Locate the cell with the specified text and output its (x, y) center coordinate. 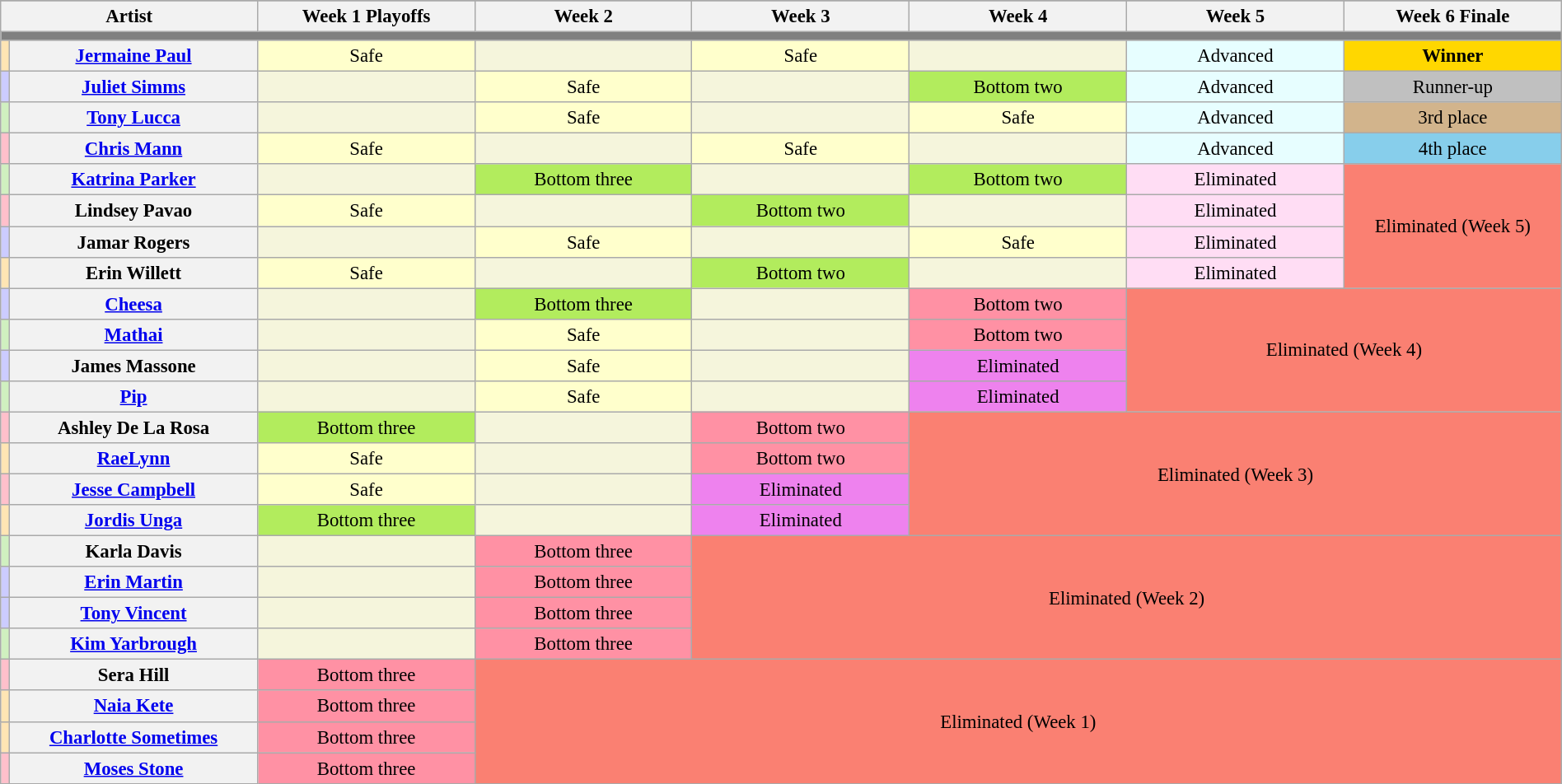
RaeLynn (133, 459)
Week 5 (1236, 16)
Jesse Campbell (133, 489)
Mathai (133, 334)
Sera Hill (133, 675)
Erin Martin (133, 582)
Charlotte Sometimes (133, 737)
Eliminated (Week 3) (1236, 474)
Cheesa (133, 304)
James Massone (133, 366)
Eliminated (Week 1) (1018, 721)
Week 4 (1018, 16)
Chris Mann (133, 149)
Week 3 (801, 16)
Pip (133, 397)
Week 1 Playoffs (367, 16)
Karla Davis (133, 552)
Jermaine Paul (133, 56)
Eliminated (Week 5) (1452, 226)
Katrina Parker (133, 180)
Kim Yarbrough (133, 644)
Eliminated (Week 4) (1345, 350)
Ashley De La Rosa (133, 427)
Jamar Rogers (133, 242)
Erin Willett (133, 273)
Week 6 Finale (1452, 16)
Week 2 (583, 16)
Naia Kete (133, 707)
Tony Lucca (133, 118)
Jordis Unga (133, 520)
3rd place (1452, 118)
Winner (1452, 56)
4th place (1452, 149)
Artist (129, 16)
Moses Stone (133, 768)
Lindsey Pavao (133, 211)
Runner-up (1452, 87)
Juliet Simms (133, 87)
Tony Vincent (133, 614)
Eliminated (Week 2) (1127, 598)
